For the text-containing cell, return its midpoint in [X, Y] coordinate format. 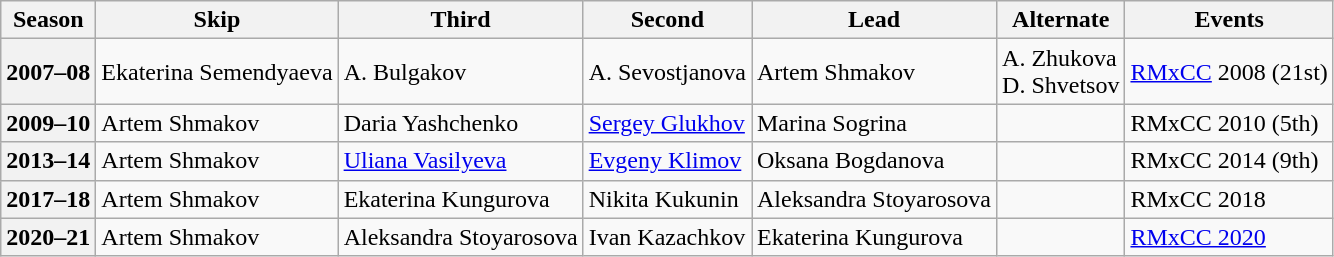
Ivan Kazachkov [667, 237]
A. Sevostjanova [667, 72]
Lead [874, 20]
Alternate [1061, 20]
2009–10 [48, 123]
2013–14 [48, 161]
Oksana Bogdanova [874, 161]
Marina Sogrina [874, 123]
Second [667, 20]
Skip [217, 20]
RMxCC 2010 (5th) [1229, 123]
RMxCC 2014 (9th) [1229, 161]
Third [460, 20]
2020–21 [48, 237]
Events [1229, 20]
RMxCC 2018 [1229, 199]
Evgeny Klimov [667, 161]
A. ZhukovaD. Shvetsov [1061, 72]
Ekaterina Semendyaeva [217, 72]
Sergey Glukhov [667, 123]
Season [48, 20]
Uliana Vasilyeva [460, 161]
A. Bulgakov [460, 72]
Nikita Kukunin [667, 199]
2017–18 [48, 199]
RMxCC 2020 [1229, 237]
Daria Yashchenko [460, 123]
RMxCC 2008 (21st) [1229, 72]
2007–08 [48, 72]
